Return the [x, y] coordinate for the center point of the cell that contains the specified text.  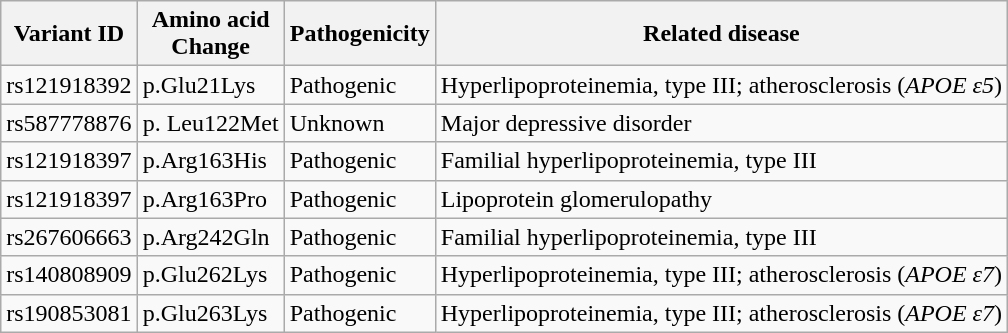
p.Glu263Lys [210, 313]
p.Arg163His [210, 161]
Related disease [721, 34]
Pathogenicity [360, 34]
rs267606663 [69, 237]
p.Arg242Gln [210, 237]
p.Arg163Pro [210, 199]
Variant ID [69, 34]
p.Glu262Lys [210, 275]
rs587778876 [69, 123]
p. Leu122Met [210, 123]
Hyperlipoproteinemia, type III; atherosclerosis (APOE ε5) [721, 85]
rs121918392 [69, 85]
rs190853081 [69, 313]
Lipoprotein glomerulopathy [721, 199]
p.Glu21Lys [210, 85]
Unknown [360, 123]
Amino acidChange [210, 34]
rs140808909 [69, 275]
Major depressive disorder [721, 123]
